Detect which cell encompasses the target text, then output its [x, y] center coordinate. 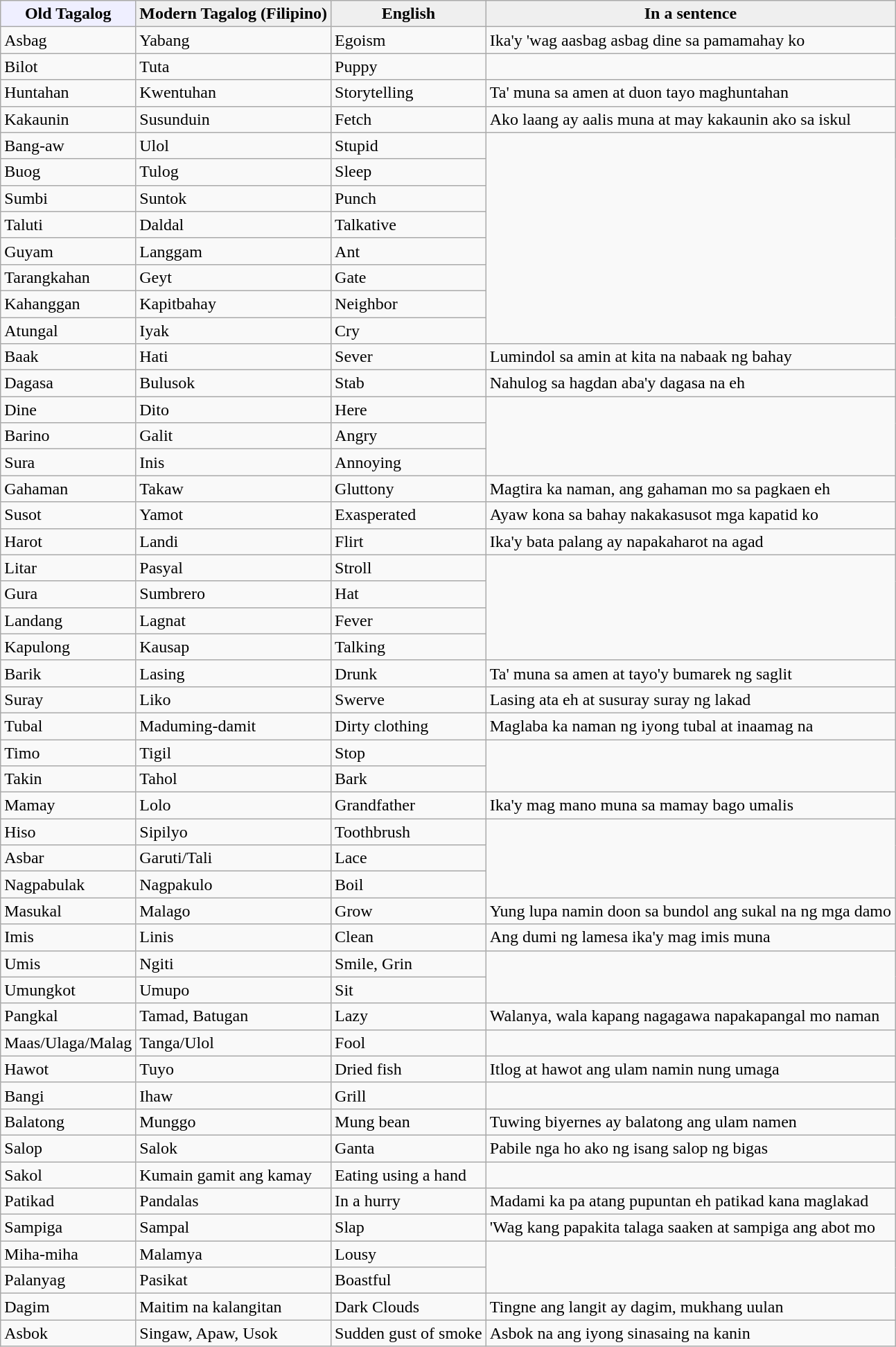
Liko [234, 699]
Slap [409, 1228]
Singaw, Apaw, Usok [234, 1333]
Puppy [409, 67]
Masukal [68, 911]
Pasikat [234, 1280]
Malago [234, 911]
Ta' muna sa amen at duon tayo maghuntahan [690, 93]
Lagnat [234, 620]
Kumain gamit ang kamay [234, 1175]
Pabile nga ho ako ng isang salop ng bigas [690, 1148]
Talking [409, 647]
Talkative [409, 225]
Daldal [234, 225]
Nagpabulak [68, 885]
Lumindol sa amin at kita na nabaak ng bahay [690, 357]
Maitim na kalangitan [234, 1307]
Stop [409, 752]
Langgam [234, 251]
Yabang [234, 40]
Smile, Grin [409, 964]
Nagpakulo [234, 885]
Palanyag [68, 1280]
Lace [409, 858]
Lousy [409, 1254]
Tingne ang langit ay dagim, mukhang uulan [690, 1307]
Bangi [68, 1095]
Asbag [68, 40]
Sampal [234, 1228]
Asbok [68, 1333]
Hat [409, 594]
Tanga/Ulol [234, 1043]
Barino [68, 436]
Salok [234, 1148]
Sampiga [68, 1228]
Umungkot [68, 990]
Pandalas [234, 1201]
Stupid [409, 146]
Galit [234, 436]
Grandfather [409, 806]
Boil [409, 885]
Huntahan [68, 93]
Asbar [68, 858]
Timo [68, 752]
Clean [409, 937]
Itlog at hawot ang ulam namin nung umaga [690, 1069]
Ulol [234, 146]
Dried fish [409, 1069]
Grow [409, 911]
Stroll [409, 568]
Mamay [68, 806]
Umis [68, 964]
Ganta [409, 1148]
Maglaba ka naman ng iyong tubal at inaamag na [690, 726]
Landang [68, 620]
Ayaw kona sa bahay nakakasusot mga kapatid ko [690, 515]
Fool [409, 1043]
Kapulong [68, 647]
Ika'y mag mano muna sa mamay bago umalis [690, 806]
Balatong [68, 1122]
Gahaman [68, 489]
Linis [234, 937]
Landi [234, 541]
Ika'y bata palang ay napakaharot na agad [690, 541]
Exasperated [409, 515]
In a sentence [690, 14]
Boastful [409, 1280]
Patikad [68, 1201]
Dagim [68, 1307]
Magtira ka naman, ang gahaman mo sa pagkaen eh [690, 489]
Kausap [234, 647]
Geyt [234, 277]
Toothbrush [409, 832]
Malamya [234, 1254]
Mung bean [409, 1122]
Maduming-damit [234, 726]
Tuta [234, 67]
Litar [68, 568]
Punch [409, 198]
Sudden gust of smoke [409, 1333]
Taluti [68, 225]
Ant [409, 251]
Here [409, 410]
Kwentuhan [234, 93]
Iyak [234, 331]
Atungal [68, 331]
Annoying [409, 462]
Angry [409, 436]
Cry [409, 331]
Pasyal [234, 568]
Tuyo [234, 1069]
Maas/Ulaga/Malag [68, 1043]
Hati [234, 357]
Bulusok [234, 383]
Ngiti [234, 964]
Walanya, wala kapang nagagawa napakapangal mo naman [690, 1016]
Takaw [234, 489]
Dito [234, 410]
Ako laang ay aalis muna at may kakaunin ako sa iskul [690, 119]
Bilot [68, 67]
Sever [409, 357]
Sit [409, 990]
Dine [68, 410]
Tubal [68, 726]
Old Tagalog [68, 14]
Stab [409, 383]
Lasing [234, 673]
Tulog [234, 172]
Lolo [234, 806]
Suntok [234, 198]
Gura [68, 594]
Miha-miha [68, 1254]
Umupo [234, 990]
Sura [68, 462]
Egoism [409, 40]
Bang-aw [68, 146]
Susunduin [234, 119]
Hawot [68, 1069]
Fever [409, 620]
Ihaw [234, 1095]
Ika'y 'wag aasbag asbag dine sa pamamahay ko [690, 40]
English [409, 14]
Sakol [68, 1175]
Tuwing biyernes ay balatong ang ulam namen [690, 1122]
Ta' muna sa amen at tayo'y bumarek ng saglit [690, 673]
Modern Tagalog (Filipino) [234, 14]
Imis [68, 937]
Gluttony [409, 489]
Madami ka pa atang pupuntan eh patikad kana maglakad [690, 1201]
Sleep [409, 172]
Dark Clouds [409, 1307]
Storytelling [409, 93]
Inis [234, 462]
Drunk [409, 673]
Fetch [409, 119]
Sumbi [68, 198]
Kahanggan [68, 304]
Kapitbahay [234, 304]
Ang dumi ng lamesa ika'y mag imis muna [690, 937]
Grill [409, 1095]
Guyam [68, 251]
Harot [68, 541]
Nahulog sa hagdan aba'y dagasa na eh [690, 383]
Susot [68, 515]
Sumbrero [234, 594]
Barik [68, 673]
Gate [409, 277]
Garuti/Tali [234, 858]
Yung lupa namin doon sa bundol ang sukal na ng mga damo [690, 911]
In a hurry [409, 1201]
Munggo [234, 1122]
Dagasa [68, 383]
Takin [68, 779]
Bark [409, 779]
Tahol [234, 779]
Kakaunin [68, 119]
Flirt [409, 541]
Tamad, Batugan [234, 1016]
Hiso [68, 832]
Dirty clothing [409, 726]
Eating using a hand [409, 1175]
Asbok na ang iyong sinasaing na kanin [690, 1333]
Baak [68, 357]
Yamot [234, 515]
Pangkal [68, 1016]
Buog [68, 172]
Swerve [409, 699]
Lazy [409, 1016]
Tigil [234, 752]
Suray [68, 699]
Tarangkahan [68, 277]
'Wag kang papakita talaga saaken at sampiga ang abot mo [690, 1228]
Salop [68, 1148]
Neighbor [409, 304]
Lasing ata eh at susuray suray ng lakad [690, 699]
Sipilyo [234, 832]
